Determine the (X, Y) coordinate at the center of the cell enclosing the given text.  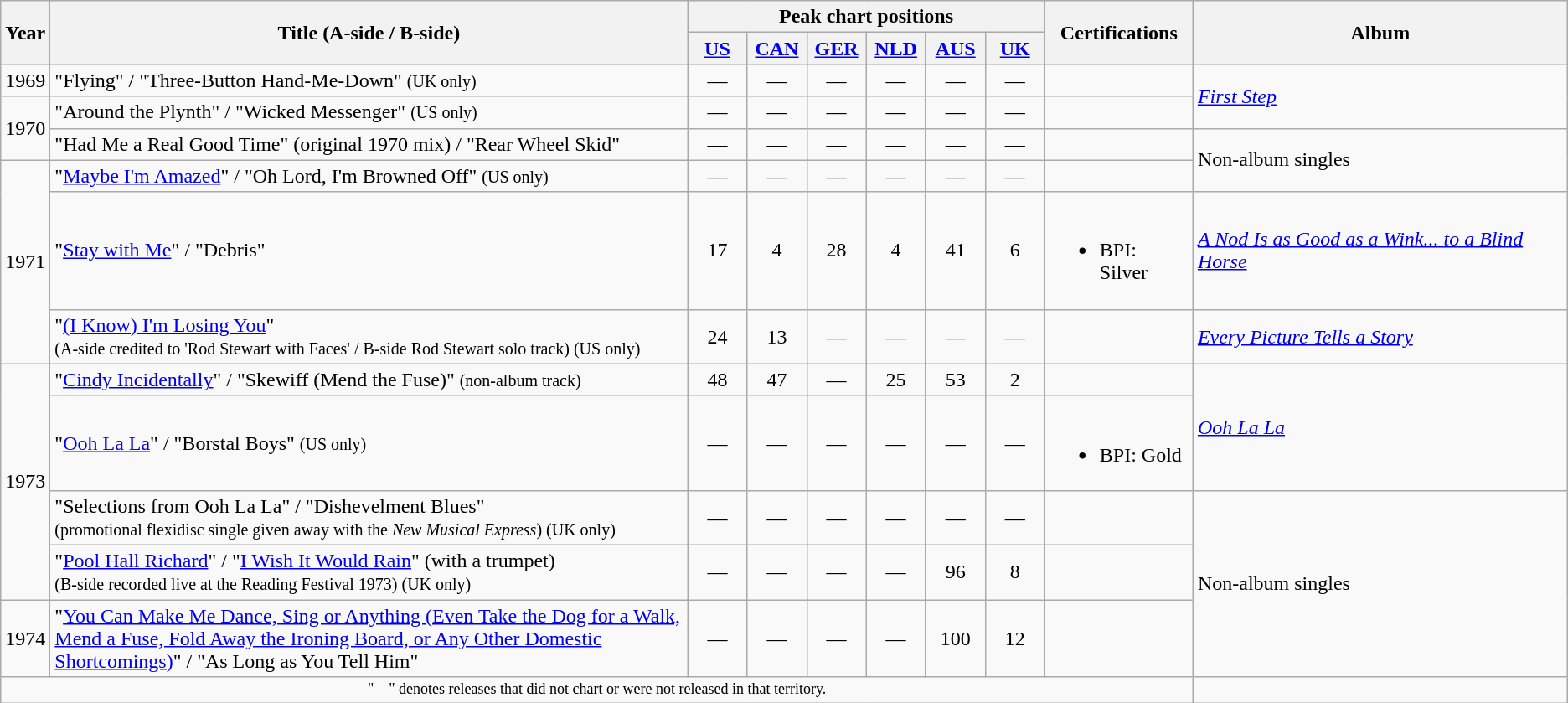
BPI: Gold (1119, 442)
8 (1015, 571)
13 (777, 337)
"Ooh La La" / "Borstal Boys" (US only) (369, 442)
17 (717, 251)
"Flying" / "Three-Button Hand-Me-Down" (UK only) (369, 80)
NLD (896, 49)
Certifications (1119, 33)
"Had Me a Real Good Time" (original 1970 mix) / "Rear Wheel Skid" (369, 144)
"Maybe I'm Amazed" / "Oh Lord, I'm Browned Off" (US only) (369, 176)
1974 (25, 638)
AUS (955, 49)
47 (777, 380)
1970 (25, 128)
CAN (777, 49)
"Stay with Me" / "Debris" (369, 251)
First Step (1380, 96)
53 (955, 380)
1969 (25, 80)
2 (1015, 380)
Album (1380, 33)
"Pool Hall Richard" / "I Wish It Would Rain" (with a trumpet)(B-side recorded live at the Reading Festival 1973) (UK only) (369, 571)
A Nod Is as Good as a Wink... to a Blind Horse (1380, 251)
UK (1015, 49)
GER (836, 49)
41 (955, 251)
25 (896, 380)
Title (A-side / B-side) (369, 33)
1971 (25, 261)
Year (25, 33)
Peak chart positions (866, 17)
24 (717, 337)
Ooh La La (1380, 427)
"Around the Plynth" / "Wicked Messenger" (US only) (369, 112)
12 (1015, 638)
BPI: Silver (1119, 251)
"—" denotes releases that did not chart or were not released in that territory. (597, 690)
US (717, 49)
1973 (25, 481)
28 (836, 251)
"Selections from Ooh La La" / "Dishevelment Blues"(promotional flexidisc single given away with the New Musical Express) (UK only) (369, 518)
96 (955, 571)
"Cindy Incidentally" / "Skewiff (Mend the Fuse)" (non-album track) (369, 380)
"(I Know) I'm Losing You"(A-side credited to 'Rod Stewart with Faces' / B-side Rod Stewart solo track) (US only) (369, 337)
100 (955, 638)
48 (717, 380)
Every Picture Tells a Story (1380, 337)
6 (1015, 251)
